Scan for the cell matching the given text and deliver its (x, y) coordinate at center. 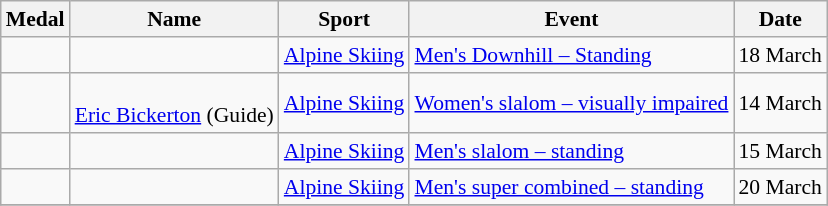
Name (174, 19)
Women's slalom – visually impaired (571, 102)
Eric Bickerton (Guide) (174, 102)
20 March (780, 187)
Men's Downhill – Standing (571, 55)
Medal (36, 19)
Men's slalom – standing (571, 152)
14 March (780, 102)
15 March (780, 152)
Sport (344, 19)
Men's super combined – standing (571, 187)
Date (780, 19)
18 March (780, 55)
Event (571, 19)
